Extract the [X, Y] coordinate from the center of the cell holding the provided text.  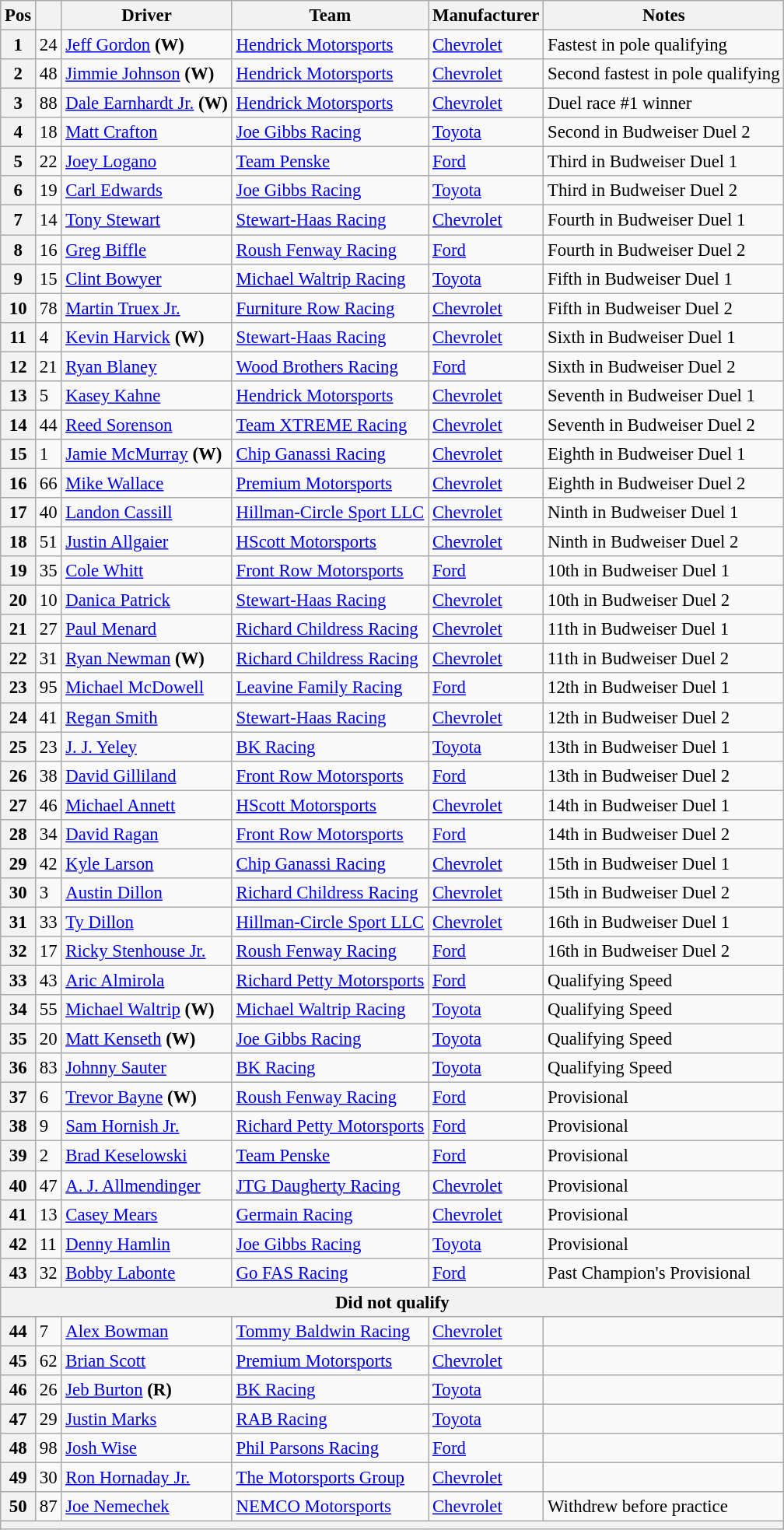
Greg Biffle [146, 250]
Furniture Row Racing [330, 308]
Landon Cassill [146, 513]
Dale Earnhardt Jr. (W) [146, 103]
RAB Racing [330, 1419]
Withdrew before practice [664, 1507]
36 [19, 1068]
Team [330, 16]
Sam Hornish Jr. [146, 1127]
Michael McDowell [146, 688]
Justin Marks [146, 1419]
16th in Budweiser Duel 1 [664, 922]
Trevor Bayne (W) [146, 1098]
Jamie McMurray (W) [146, 454]
16th in Budweiser Duel 2 [664, 951]
39 [19, 1156]
Eighth in Budweiser Duel 2 [664, 483]
J. J. Yeley [146, 747]
Tony Stewart [146, 220]
Regan Smith [146, 717]
13th in Budweiser Duel 2 [664, 776]
Fifth in Budweiser Duel 2 [664, 308]
87 [48, 1507]
Casey Mears [146, 1214]
Austin Dillon [146, 893]
Matt Crafton [146, 132]
Kevin Harvick (W) [146, 337]
Paul Menard [146, 629]
83 [48, 1068]
A. J. Allmendinger [146, 1185]
Fourth in Budweiser Duel 2 [664, 250]
Sixth in Budweiser Duel 2 [664, 366]
62 [48, 1360]
JTG Daugherty Racing [330, 1185]
8 [19, 250]
Did not qualify [392, 1302]
Ninth in Budweiser Duel 1 [664, 513]
10th in Budweiser Duel 1 [664, 571]
Team XTREME Racing [330, 425]
Fourth in Budweiser Duel 1 [664, 220]
Leavine Family Racing [330, 688]
Kyle Larson [146, 863]
Denny Hamlin [146, 1244]
Ricky Stenhouse Jr. [146, 951]
Joey Logano [146, 162]
98 [48, 1448]
Ryan Newman (W) [146, 659]
Ron Hornaday Jr. [146, 1478]
Fastest in pole qualifying [664, 45]
Pos [19, 16]
Wood Brothers Racing [330, 366]
55 [48, 1010]
NEMCO Motorsports [330, 1507]
Brian Scott [146, 1360]
Ninth in Budweiser Duel 2 [664, 542]
Ty Dillon [146, 922]
Aric Almirola [146, 981]
Second in Budweiser Duel 2 [664, 132]
13th in Budweiser Duel 1 [664, 747]
Tommy Baldwin Racing [330, 1332]
Martin Truex Jr. [146, 308]
66 [48, 483]
Jimmie Johnson (W) [146, 74]
Matt Kenseth (W) [146, 1039]
Michael Waltrip (W) [146, 1010]
50 [19, 1507]
Mike Wallace [146, 483]
88 [48, 103]
51 [48, 542]
14th in Budweiser Duel 1 [664, 805]
Danica Patrick [146, 600]
Johnny Sauter [146, 1068]
Josh Wise [146, 1448]
12 [19, 366]
Seventh in Budweiser Duel 1 [664, 396]
12th in Budweiser Duel 2 [664, 717]
Duel race #1 winner [664, 103]
11th in Budweiser Duel 2 [664, 659]
Alex Bowman [146, 1332]
Eighth in Budweiser Duel 1 [664, 454]
49 [19, 1478]
Jeff Gordon (W) [146, 45]
Sixth in Budweiser Duel 1 [664, 337]
Justin Allgaier [146, 542]
Michael Annett [146, 805]
37 [19, 1098]
25 [19, 747]
Joe Nemechek [146, 1507]
14th in Budweiser Duel 2 [664, 835]
45 [19, 1360]
Bobby Labonte [146, 1273]
Phil Parsons Racing [330, 1448]
10th in Budweiser Duel 2 [664, 600]
The Motorsports Group [330, 1478]
Fifth in Budweiser Duel 1 [664, 278]
Cole Whitt [146, 571]
Third in Budweiser Duel 2 [664, 191]
Third in Budweiser Duel 1 [664, 162]
Second fastest in pole qualifying [664, 74]
Past Champion's Provisional [664, 1273]
78 [48, 308]
Reed Sorenson [146, 425]
11th in Budweiser Duel 1 [664, 629]
Go FAS Racing [330, 1273]
15th in Budweiser Duel 2 [664, 893]
28 [19, 835]
Carl Edwards [146, 191]
Ryan Blaney [146, 366]
Seventh in Budweiser Duel 2 [664, 425]
Kasey Kahne [146, 396]
Manufacturer [486, 16]
12th in Budweiser Duel 1 [664, 688]
David Ragan [146, 835]
David Gilliland [146, 776]
Driver [146, 16]
Notes [664, 16]
Jeb Burton (R) [146, 1390]
95 [48, 688]
Brad Keselowski [146, 1156]
15th in Budweiser Duel 1 [664, 863]
Germain Racing [330, 1214]
Clint Bowyer [146, 278]
